Identify which cell holds the provided text, then report its [X, Y] central coordinate. 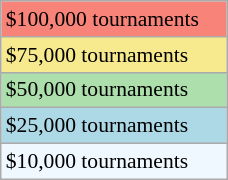
$25,000 tournaments [114, 126]
$75,000 tournaments [114, 55]
$100,000 tournaments [114, 19]
$10,000 tournaments [114, 162]
$50,000 tournaments [114, 90]
